Identify which cell holds the provided text, then report its (X, Y) central coordinate. 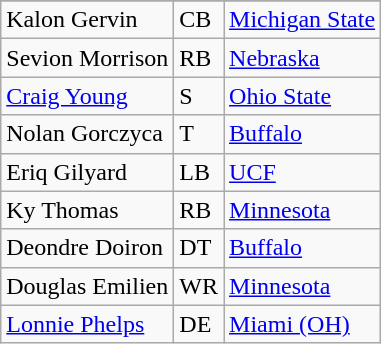
Sevion Morrison (88, 58)
WR (199, 286)
Ohio State (302, 96)
S (199, 96)
Miami (OH) (302, 324)
Eriq Gilyard (88, 172)
Kalon Gervin (88, 20)
Michigan State (302, 20)
Douglas Emilien (88, 286)
Nebraska (302, 58)
Craig Young (88, 96)
DE (199, 324)
Nolan Gorczyca (88, 134)
DT (199, 248)
LB (199, 172)
UCF (302, 172)
Lonnie Phelps (88, 324)
T (199, 134)
CB (199, 20)
Deondre Doiron (88, 248)
Ky Thomas (88, 210)
